Detect which cell encompasses the target text, then output its [x, y] center coordinate. 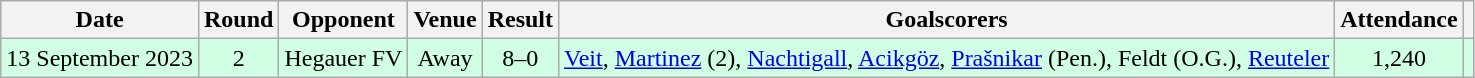
Veit, Martinez (2), Nachtigall, Acikgöz, Prašnikar (Pen.), Feldt (O.G.), Reuteler [947, 58]
Hegauer FV [344, 58]
2 [238, 58]
Result [520, 20]
8–0 [520, 58]
Attendance [1399, 20]
Goalscorers [947, 20]
Round [238, 20]
13 September 2023 [100, 58]
Opponent [344, 20]
Date [100, 20]
1,240 [1399, 58]
Venue [445, 20]
Away [445, 58]
